Locate the cell with the specified text and output its (X, Y) center coordinate. 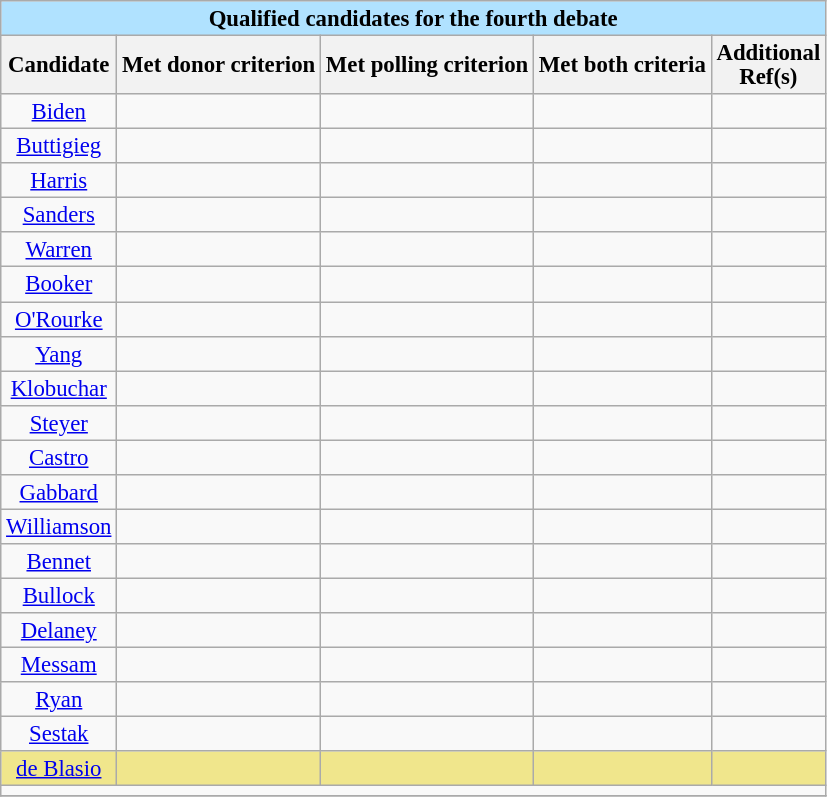
Bennet (59, 562)
Sanders (59, 216)
Messam (59, 666)
de Blasio (59, 768)
Williamson (59, 526)
Delaney (59, 630)
Gabbard (59, 492)
Booker (59, 284)
Bullock (59, 596)
Met polling criterion (428, 66)
Yang (59, 354)
Harris (59, 180)
Qualified candidates for the fourth debate (414, 18)
AdditionalRef(s) (768, 66)
Buttigieg (59, 146)
Biden (59, 112)
Met both criteria (623, 66)
Met donor criterion (219, 66)
Ryan (59, 700)
Candidate (59, 66)
Klobuchar (59, 388)
Steyer (59, 422)
O'Rourke (59, 320)
Castro (59, 458)
Sestak (59, 734)
Warren (59, 250)
